Identify which cell holds the provided text, then report its (X, Y) central coordinate. 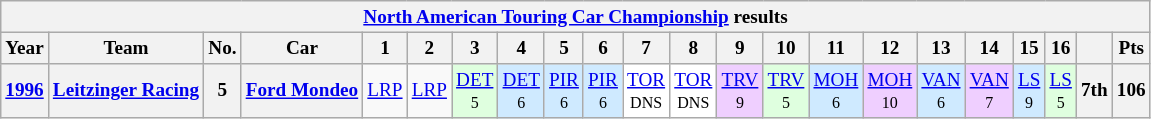
North American Touring Car Championship results (576, 17)
6 (602, 48)
16 (1061, 48)
4 (521, 48)
9 (740, 48)
1 (385, 48)
No. (222, 48)
Year (25, 48)
LS9 (1029, 91)
10 (786, 48)
14 (989, 48)
7th (1094, 91)
3 (475, 48)
TRV5 (786, 91)
Car (302, 48)
Team (126, 48)
8 (694, 48)
2 (429, 48)
VAN6 (941, 91)
1996 (25, 91)
Ford Mondeo (302, 91)
DET6 (521, 91)
13 (941, 48)
11 (836, 48)
MOH6 (836, 91)
15 (1029, 48)
TRV9 (740, 91)
7 (646, 48)
Leitzinger Racing (126, 91)
VAN7 (989, 91)
Pts (1131, 48)
MOH10 (890, 91)
106 (1131, 91)
LS5 (1061, 91)
DET5 (475, 91)
12 (890, 48)
